Pinpoint the cell where the given text exists, returning its [X, Y] midpoint coordinate. 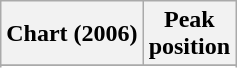
Peakposition [189, 34]
Chart (2006) [72, 34]
